From the cell containing the given text, extract its center point as [X, Y] coordinate. 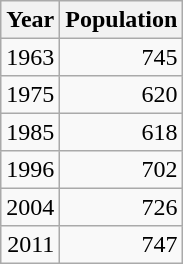
618 [122, 132]
1985 [30, 132]
1975 [30, 94]
702 [122, 170]
2011 [30, 244]
1996 [30, 170]
2004 [30, 206]
747 [122, 244]
Population [122, 20]
745 [122, 56]
1963 [30, 56]
Year [30, 20]
726 [122, 206]
620 [122, 94]
